From the cell containing the given text, extract its center point as (X, Y) coordinate. 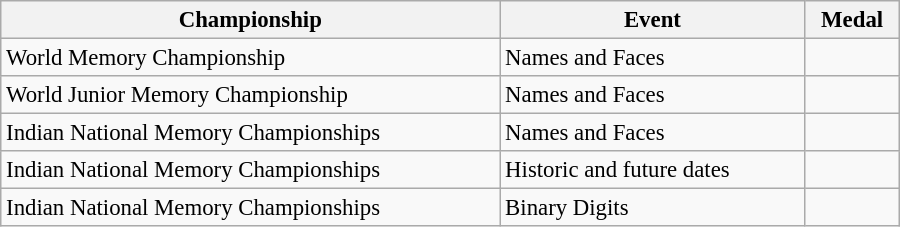
Historic and future dates (652, 170)
Event (652, 20)
Championship (250, 20)
World Junior Memory Championship (250, 95)
World Memory Championship (250, 58)
Medal (852, 20)
Binary Digits (652, 208)
